Determine the [X, Y] coordinate at the center of the cell enclosing the given text.  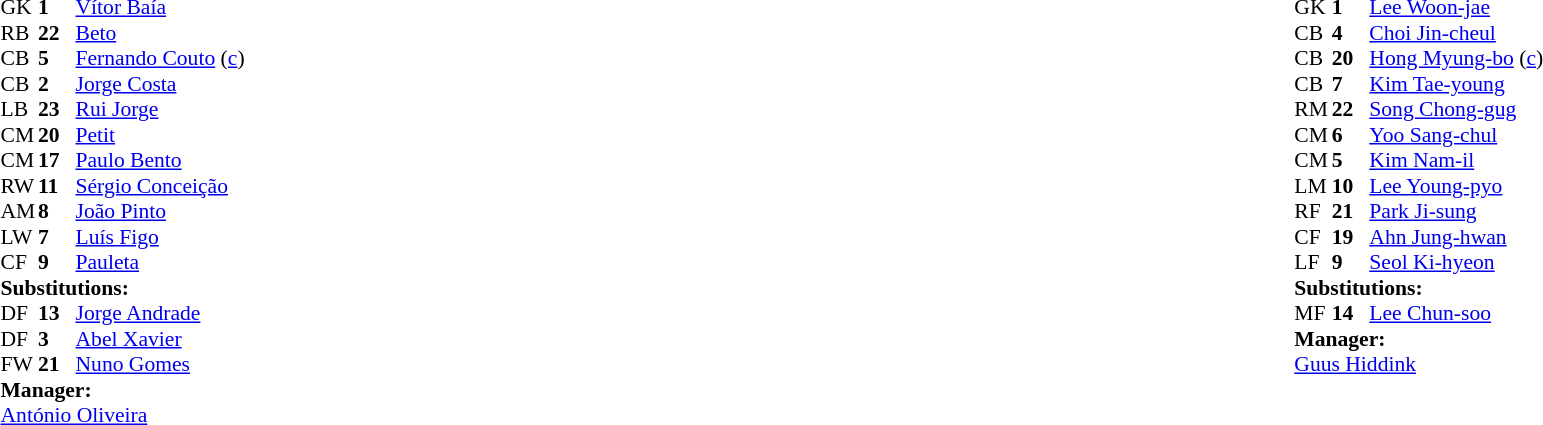
Song Chong-gug [1456, 109]
19 [1351, 237]
17 [57, 161]
2 [57, 84]
Beto [160, 33]
11 [57, 186]
Lee Young-pyo [1456, 186]
Kim Nam-il [1456, 161]
LM [1313, 186]
6 [1351, 135]
4 [1351, 33]
Park Ji-sung [1456, 211]
Luís Figo [160, 237]
FW [19, 365]
Hong Myung-bo (c) [1456, 59]
Lee Chun-soo [1456, 313]
Paulo Bento [160, 161]
MF [1313, 313]
8 [57, 211]
RF [1313, 211]
Jorge Andrade [160, 313]
RM [1313, 109]
LF [1313, 263]
Fernando Couto (c) [160, 59]
23 [57, 109]
Petit [160, 135]
João Pinto [160, 211]
10 [1351, 186]
Abel Xavier [160, 339]
RB [19, 33]
Sérgio Conceição [160, 186]
AM [19, 211]
Guus Hiddink [1418, 365]
Yoo Sang-chul [1456, 135]
Seol Ki-hyeon [1456, 263]
Nuno Gomes [160, 365]
Jorge Costa [160, 84]
RW [19, 186]
14 [1351, 313]
Ahn Jung-hwan [1456, 237]
Rui Jorge [160, 109]
Pauleta [160, 263]
Choi Jin-cheul [1456, 33]
LB [19, 109]
LW [19, 237]
Kim Tae-young [1456, 84]
3 [57, 339]
13 [57, 313]
